Extract the (x, y) coordinate from the center of the cell holding the provided text.  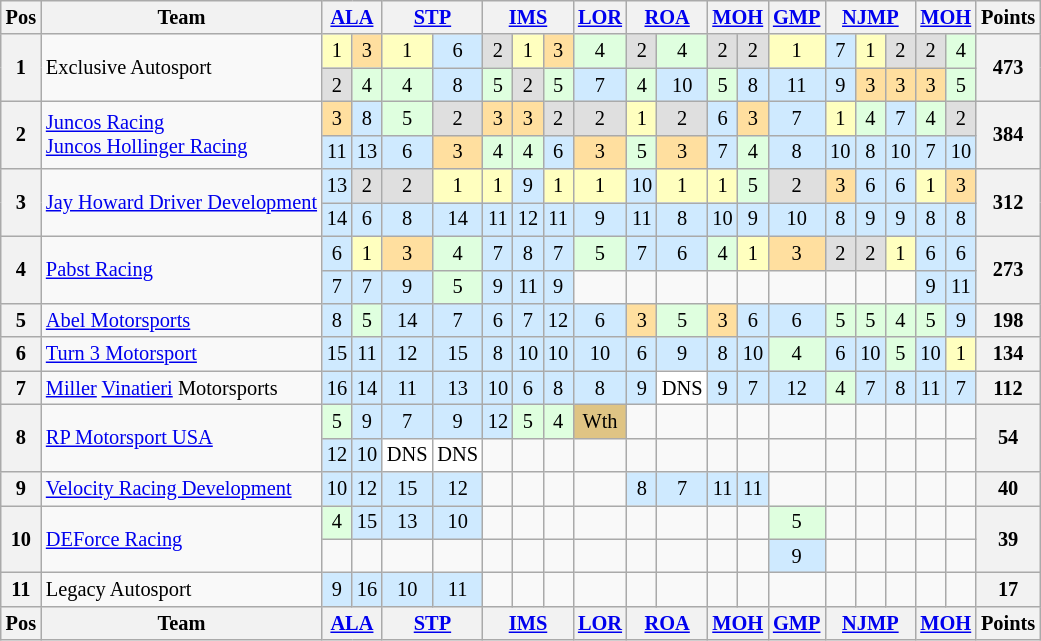
40 (1008, 489)
312 (1008, 202)
134 (1008, 354)
273 (1008, 270)
DEForce Racing (182, 538)
Abel Motorsports (182, 320)
17 (1008, 589)
Exclusive Autosport (182, 68)
39 (1008, 538)
54 (1008, 438)
Pabst Racing (182, 270)
473 (1008, 68)
112 (1008, 388)
RP Motorsport USA (182, 438)
198 (1008, 320)
Jay Howard Driver Development (182, 202)
Turn 3 Motorsport (182, 354)
Velocity Racing Development (182, 489)
Legacy Autosport (182, 589)
Juncos RacingJuncos Hollinger Racing (182, 134)
Miller Vinatieri Motorsports (182, 388)
Wth (600, 421)
384 (1008, 134)
